Determine the (x, y) coordinate at the center of the cell enclosing the given text.  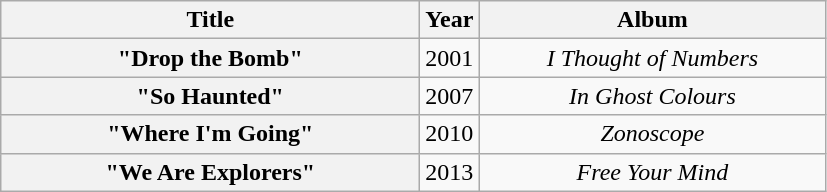
I Thought of Numbers (652, 58)
In Ghost Colours (652, 96)
2010 (450, 134)
Album (652, 20)
"We Are Explorers" (210, 172)
"So Haunted" (210, 96)
Free Your Mind (652, 172)
2007 (450, 96)
"Drop the Bomb" (210, 58)
2001 (450, 58)
2013 (450, 172)
"Where I'm Going" (210, 134)
Title (210, 20)
Zonoscope (652, 134)
Year (450, 20)
